Locate the cell with the specified text and output its (x, y) center coordinate. 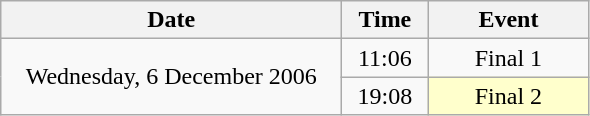
11:06 (385, 58)
19:08 (385, 96)
Date (172, 20)
Wednesday, 6 December 2006 (172, 77)
Final 1 (508, 58)
Final 2 (508, 96)
Event (508, 20)
Time (385, 20)
